Output the (X, Y) coordinate of the center of the cell containing the given text.  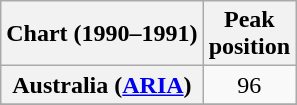
Australia (ARIA) (102, 85)
Chart (1990–1991) (102, 34)
96 (249, 85)
Peakposition (249, 34)
